Search for the cell housing the specified text and yield its (x, y) center coordinate. 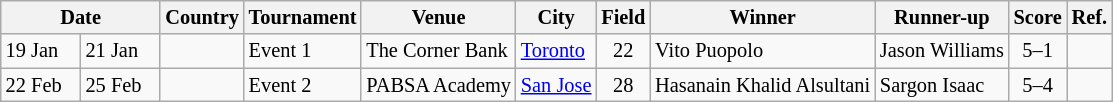
19 Jan (41, 51)
22 Feb (41, 85)
21 Jan (121, 51)
The Corner Bank (438, 51)
Field (623, 17)
5–4 (1038, 85)
Event 1 (303, 51)
Jason Williams (942, 51)
Venue (438, 17)
22 (623, 51)
Score (1038, 17)
5–1 (1038, 51)
Country (202, 17)
Tournament (303, 17)
Vito Puopolo (762, 51)
City (556, 17)
Event 2 (303, 85)
PABSA Academy (438, 85)
Hasanain Khalid Alsultani (762, 85)
Sargon Isaac (942, 85)
San Jose (556, 85)
Winner (762, 17)
25 Feb (121, 85)
28 (623, 85)
Date (81, 17)
Toronto (556, 51)
Ref. (1090, 17)
Runner-up (942, 17)
